From the cell containing the given text, extract its center point as [x, y] coordinate. 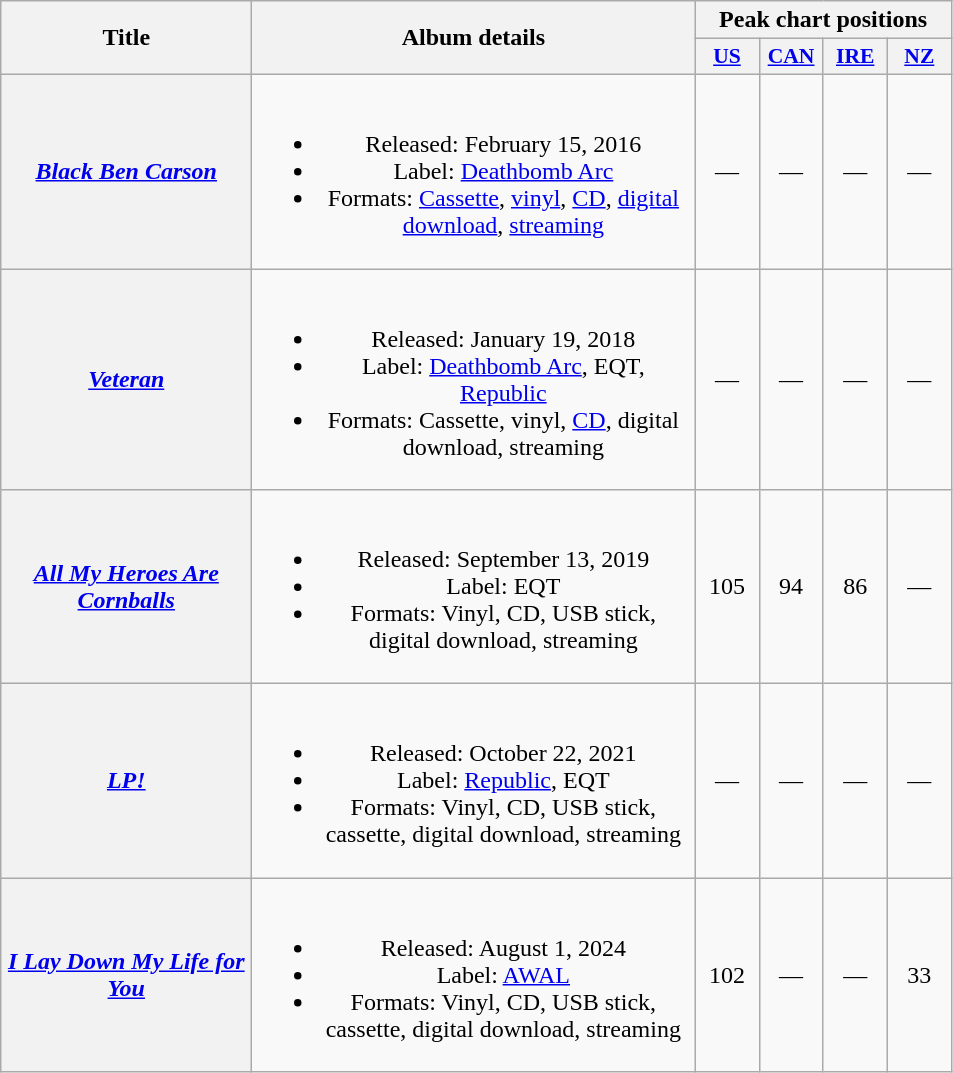
Black Ben Carson [126, 171]
US [727, 57]
105 [727, 587]
Released: January 19, 2018Label: Deathbomb Arc, EQT, RepublicFormats: Cassette, vinyl, CD, digital download, streaming [474, 378]
Veteran [126, 378]
Peak chart positions [823, 20]
LP! [126, 781]
NZ [919, 57]
Released: September 13, 2019Label: EQTFormats: Vinyl, CD, USB stick, digital download, streaming [474, 587]
CAN [791, 57]
All My Heroes Are Cornballs [126, 587]
I Lay Down My Life for You [126, 975]
Released: February 15, 2016Label: Deathbomb ArcFormats: Cassette, vinyl, CD, digital download, streaming [474, 171]
102 [727, 975]
Released: October 22, 2021Label: Republic, EQTFormats: Vinyl, CD, USB stick, cassette, digital download, streaming [474, 781]
Title [126, 38]
94 [791, 587]
33 [919, 975]
Released: August 1, 2024Label: AWALFormats: Vinyl, CD, USB stick, cassette, digital download, streaming [474, 975]
IRE [855, 57]
86 [855, 587]
Album details [474, 38]
